Extract the [X, Y] coordinate from the center of the cell holding the provided text.  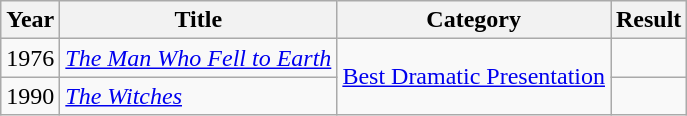
Best Dramatic Presentation [474, 77]
The Man Who Fell to Earth [198, 58]
Title [198, 20]
Year [30, 20]
1990 [30, 96]
The Witches [198, 96]
Result [648, 20]
Category [474, 20]
1976 [30, 58]
